Identify which cell holds the provided text, then report its (x, y) central coordinate. 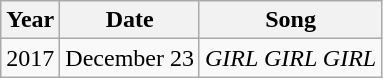
Song (290, 20)
Year (30, 20)
GIRL GIRL GIRL (290, 58)
Date (130, 20)
2017 (30, 58)
December 23 (130, 58)
